Detect which cell encompasses the target text, then output its (X, Y) center coordinate. 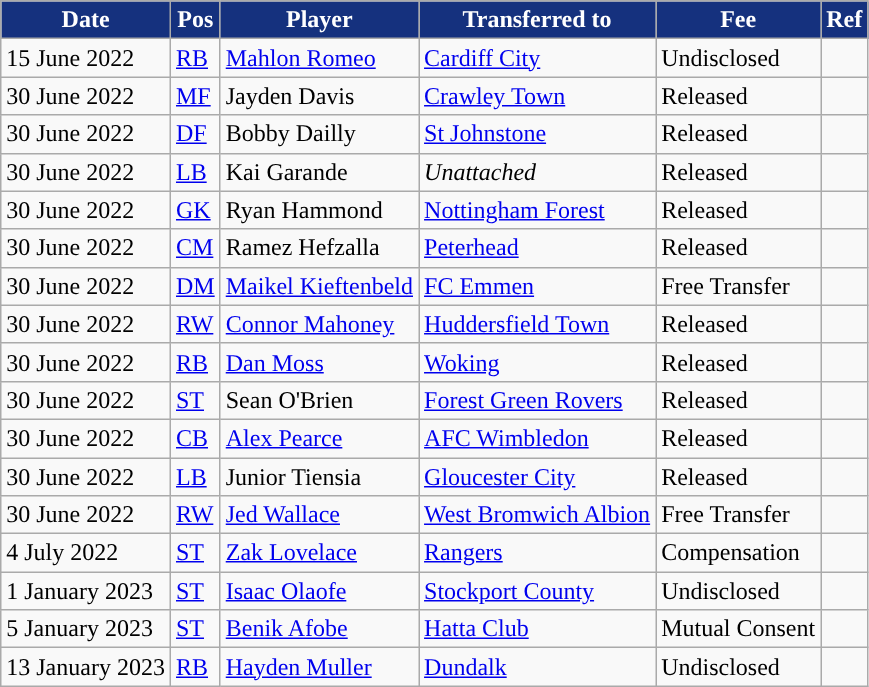
5 January 2023 (86, 629)
DF (195, 134)
Mutual Consent (738, 629)
Ramez Hefzalla (319, 248)
Ryan Hammond (319, 210)
CM (195, 248)
Alex Pearce (319, 438)
Gloucester City (538, 477)
15 June 2022 (86, 58)
Hayden Muller (319, 667)
Mahlon Romeo (319, 58)
DM (195, 286)
Date (86, 20)
CB (195, 438)
Hatta Club (538, 629)
AFC Wimbledon (538, 438)
St Johnstone (538, 134)
Benik Afobe (319, 629)
Woking (538, 362)
Compensation (738, 553)
West Bromwich Albion (538, 515)
Junior Tiensia (319, 477)
MF (195, 96)
Maikel Kieftenbeld (319, 286)
FC Emmen (538, 286)
Stockport County (538, 591)
Pos (195, 20)
Cardiff City (538, 58)
Dundalk (538, 667)
Kai Garande (319, 172)
Isaac Olaofe (319, 591)
Crawley Town (538, 96)
Jed Wallace (319, 515)
Rangers (538, 553)
13 January 2023 (86, 667)
Zak Lovelace (319, 553)
Unattached (538, 172)
Bobby Dailly (319, 134)
Transferred to (538, 20)
Dan Moss (319, 362)
Huddersfield Town (538, 324)
Ref (844, 20)
Sean O'Brien (319, 400)
Fee (738, 20)
1 January 2023 (86, 591)
4 July 2022 (86, 553)
Connor Mahoney (319, 324)
Jayden Davis (319, 96)
GK (195, 210)
Nottingham Forest (538, 210)
Peterhead (538, 248)
Forest Green Rovers (538, 400)
Player (319, 20)
